Search for the cell housing the specified text and yield its (x, y) center coordinate. 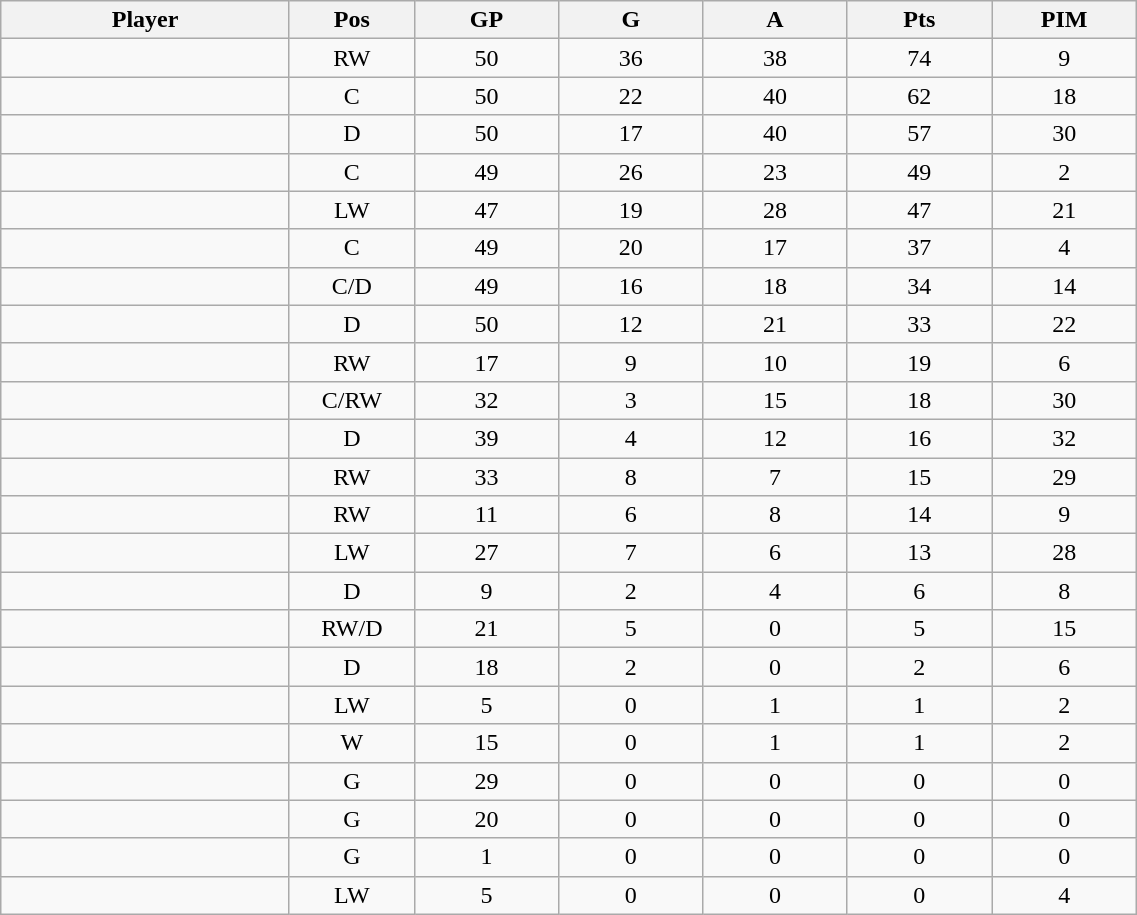
RW/D (352, 629)
C/D (352, 286)
57 (919, 134)
62 (919, 96)
37 (919, 248)
34 (919, 286)
10 (775, 362)
38 (775, 58)
11 (486, 515)
Pos (352, 20)
39 (486, 438)
GP (486, 20)
13 (919, 553)
23 (775, 172)
W (352, 743)
PIM (1064, 20)
27 (486, 553)
Player (146, 20)
36 (631, 58)
A (775, 20)
C/RW (352, 400)
26 (631, 172)
74 (919, 58)
Pts (919, 20)
3 (631, 400)
